Capture the cell that displays the provided text and extract its [X, Y] central coordinate. 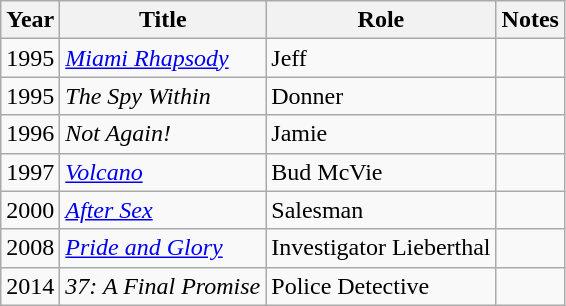
Notes [530, 20]
Year [30, 20]
Bud McVie [381, 172]
1996 [30, 134]
Title [163, 20]
2008 [30, 248]
Pride and Glory [163, 248]
Jeff [381, 58]
37: A Final Promise [163, 286]
The Spy Within [163, 96]
Jamie [381, 134]
Volcano [163, 172]
2000 [30, 210]
2014 [30, 286]
Police Detective [381, 286]
1997 [30, 172]
Donner [381, 96]
Investigator Lieberthal [381, 248]
Role [381, 20]
After Sex [163, 210]
Salesman [381, 210]
Miami Rhapsody [163, 58]
Not Again! [163, 134]
